Find where the given text appears and provide that cell's center as [X, Y] coordinate. 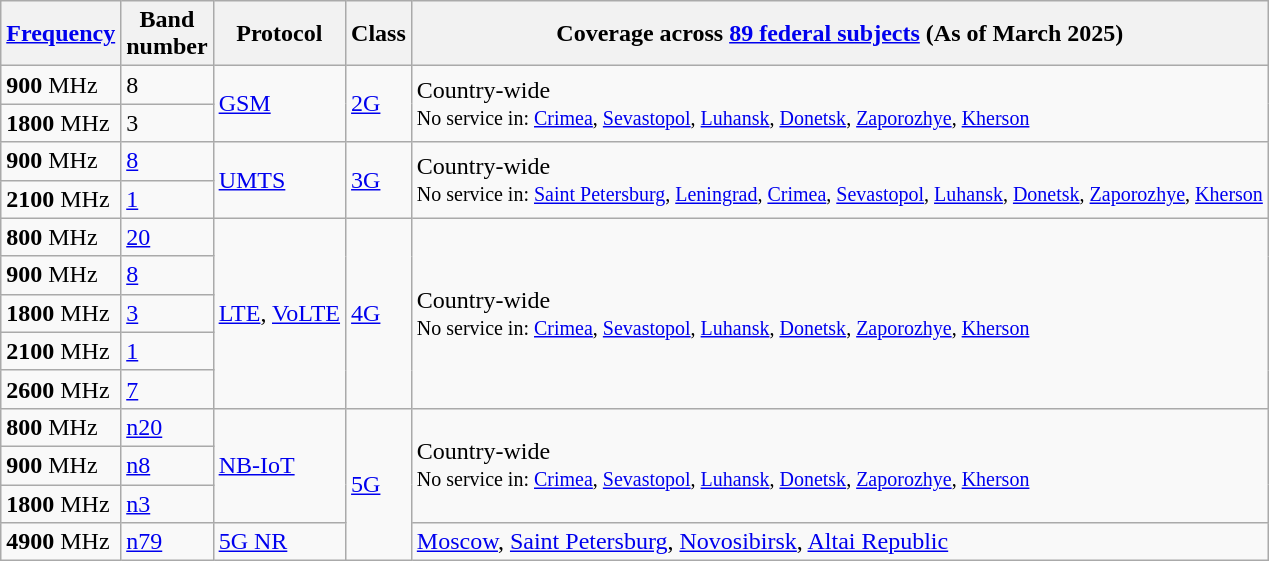
Band number [167, 34]
Protocol [279, 34]
n79 [167, 542]
20 [167, 237]
5G NR [279, 542]
5G [379, 484]
n20 [167, 427]
2G [379, 104]
NB-IoT [279, 465]
Frequency [61, 34]
4G [379, 313]
4900 MHz [61, 542]
UMTS [279, 180]
GSM [279, 104]
Class [379, 34]
7 [167, 389]
Coverage across 89 federal subjects (As of March 2025) [840, 34]
LTE, VoLTE [279, 313]
Country-wideNo service in: Saint Petersburg, Leningrad, Crimea, Sevastopol, Luhansk, Donetsk, Zaporozhye, Kherson [840, 180]
Moscow, Saint Petersburg, Novosibirsk, Altai Republic [840, 542]
2600 MHz [61, 389]
n8 [167, 465]
3G [379, 180]
n3 [167, 503]
